Extract the [X, Y] coordinate from the center of the cell holding the provided text.  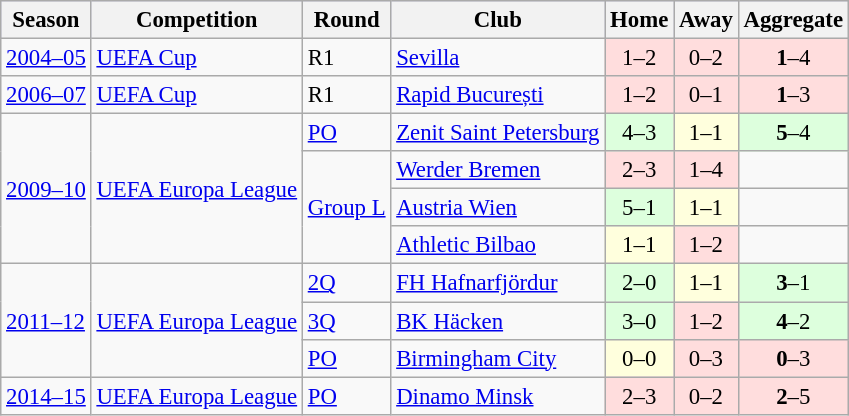
Birmingham City [498, 358]
4–2 [793, 321]
Werder Bremen [498, 170]
Sevilla [498, 58]
Season [46, 20]
1–3 [793, 95]
Away [706, 20]
Athletic Bilbao [498, 245]
2004–05 [46, 58]
5–4 [793, 133]
5–1 [640, 208]
Competition [196, 20]
2–0 [640, 283]
Zenit Saint Petersburg [498, 133]
Round [346, 20]
0–1 [706, 95]
0–0 [640, 358]
2009–10 [46, 189]
Club [498, 20]
2006–07 [46, 95]
3–1 [793, 283]
Dinamo Minsk [498, 396]
2011–12 [46, 320]
BK Häcken [498, 321]
3–0 [640, 321]
2014–15 [46, 396]
Aggregate [793, 20]
Group L [346, 208]
2–5 [793, 396]
Home [640, 20]
3Q [346, 321]
FH Hafnarfjördur [498, 283]
2Q [346, 283]
Rapid București [498, 95]
Austria Wien [498, 208]
4–3 [640, 133]
